From the cell containing the given text, extract its center point as [x, y] coordinate. 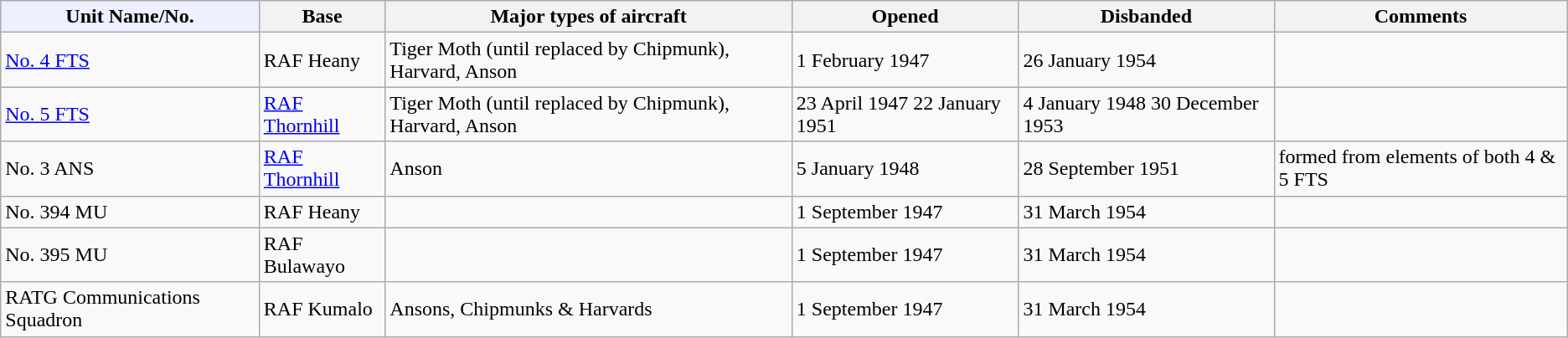
No. 4 FTS [131, 60]
Major types of aircraft [588, 17]
Comments [1421, 17]
5 January 1948 [905, 169]
No. 5 FTS [131, 114]
RAF Kumalo [322, 310]
Disbanded [1146, 17]
Opened [905, 17]
RATG Communications Squadron [131, 310]
No. 394 MU [131, 212]
23 April 1947 22 January 1951 [905, 114]
No. 395 MU [131, 254]
No. 3 ANS [131, 169]
4 January 1948 30 December 1953 [1146, 114]
26 January 1954 [1146, 60]
1 February 1947 [905, 60]
Unit Name/No. [131, 17]
Base [322, 17]
Ansons, Chipmunks & Harvards [588, 310]
formed from elements of both 4 & 5 FTS [1421, 169]
Anson [588, 169]
28 September 1951 [1146, 169]
RAF Bulawayo [322, 254]
